Determine the [x, y] coordinate at the center of the cell enclosing the given text.  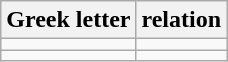
Greek letter [68, 20]
relation [182, 20]
